For the text-containing cell, return its midpoint in [x, y] coordinate format. 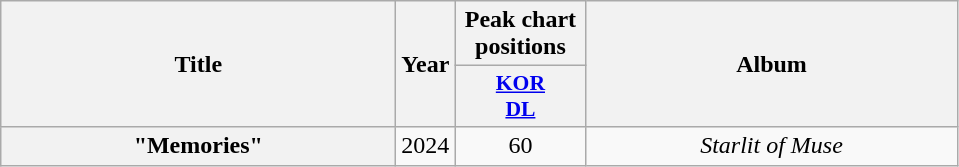
60 [520, 146]
"Memories" [198, 146]
KORDL [520, 96]
Starlit of Muse [772, 146]
Year [426, 64]
Album [772, 64]
Title [198, 64]
Peak chart positions [520, 34]
2024 [426, 146]
